Pinpoint the cell where the given text exists, returning its (X, Y) midpoint coordinate. 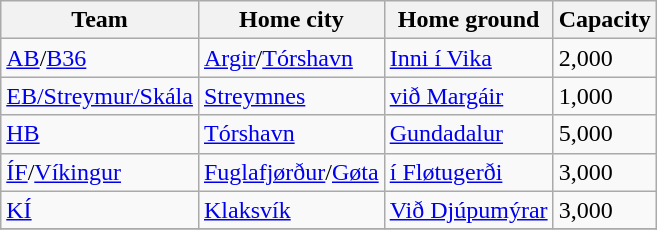
Fuglafjørður/Gøta (291, 172)
við Margáir (468, 96)
Home city (291, 20)
1,000 (604, 96)
ÍF/Víkingur (100, 172)
Við Djúpumýrar (468, 210)
Inni í Vika (468, 58)
AB/B36 (100, 58)
Klaksvík (291, 210)
2,000 (604, 58)
Streymnes (291, 96)
Home ground (468, 20)
HB (100, 134)
Argir/Tórshavn (291, 58)
Team (100, 20)
KÍ (100, 210)
Capacity (604, 20)
Gundadalur (468, 134)
EB/Streymur/Skála (100, 96)
Tórshavn (291, 134)
5,000 (604, 134)
í Fløtugerði (468, 172)
